Return the (X, Y) coordinate for the center point of the cell that contains the specified text.  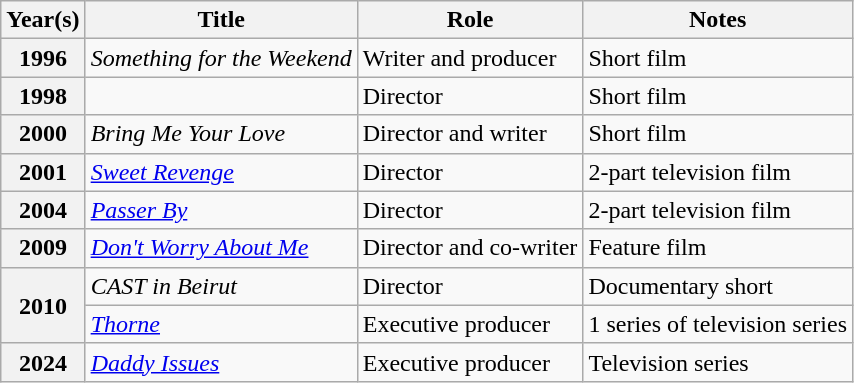
Sweet Revenge (221, 172)
Thorne (221, 324)
2010 (43, 305)
Bring Me Your Love (221, 134)
Role (470, 20)
Documentary short (718, 286)
Something for the Weekend (221, 58)
Writer and producer (470, 58)
Title (221, 20)
2001 (43, 172)
Don't Worry About Me (221, 248)
1998 (43, 96)
1996 (43, 58)
Director and co-writer (470, 248)
Television series (718, 362)
Director and writer (470, 134)
Feature film (718, 248)
2009 (43, 248)
2024 (43, 362)
2004 (43, 210)
Notes (718, 20)
1 series of television series (718, 324)
Daddy Issues (221, 362)
CAST in Beirut (221, 286)
2000 (43, 134)
Year(s) (43, 20)
Passer By (221, 210)
